For the text-containing cell, return its midpoint in (x, y) coordinate format. 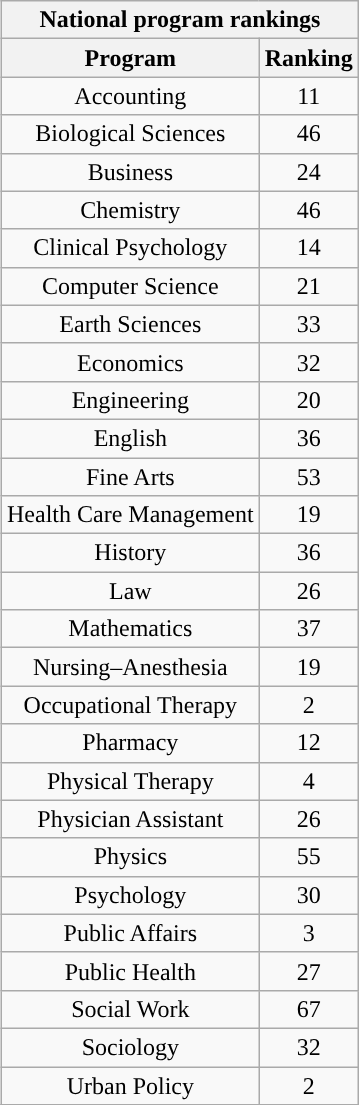
Computer Science (131, 286)
Physician Assistant (131, 819)
Nursing–Anesthesia (131, 667)
27 (308, 971)
Health Care Management (131, 515)
3 (308, 933)
Pharmacy (131, 743)
55 (308, 857)
Social Work (131, 1009)
Sociology (131, 1047)
30 (308, 895)
11 (308, 96)
53 (308, 477)
14 (308, 248)
Earth Sciences (131, 324)
Clinical Psychology (131, 248)
History (131, 553)
Mathematics (131, 629)
English (131, 438)
Biological Sciences (131, 134)
National program rankings (180, 20)
37 (308, 629)
4 (308, 781)
Public Affairs (131, 933)
Economics (131, 362)
33 (308, 324)
67 (308, 1009)
Public Health (131, 971)
21 (308, 286)
20 (308, 400)
Occupational Therapy (131, 705)
Accounting (131, 96)
Urban Policy (131, 1085)
Business (131, 172)
Fine Arts (131, 477)
24 (308, 172)
Law (131, 591)
Engineering (131, 400)
Psychology (131, 895)
12 (308, 743)
Chemistry (131, 210)
Physics (131, 857)
Program (131, 58)
Ranking (308, 58)
Physical Therapy (131, 781)
